Pinpoint the cell where the given text exists, returning its (x, y) midpoint coordinate. 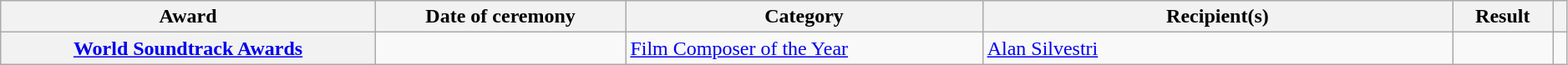
Film Composer of the Year (804, 48)
Result (1503, 17)
World Soundtrack Awards (189, 48)
Category (804, 17)
Recipient(s) (1218, 17)
Alan Silvestri (1218, 48)
Date of ceremony (500, 17)
Award (189, 17)
